Pinpoint the cell where the given text exists, returning its (x, y) midpoint coordinate. 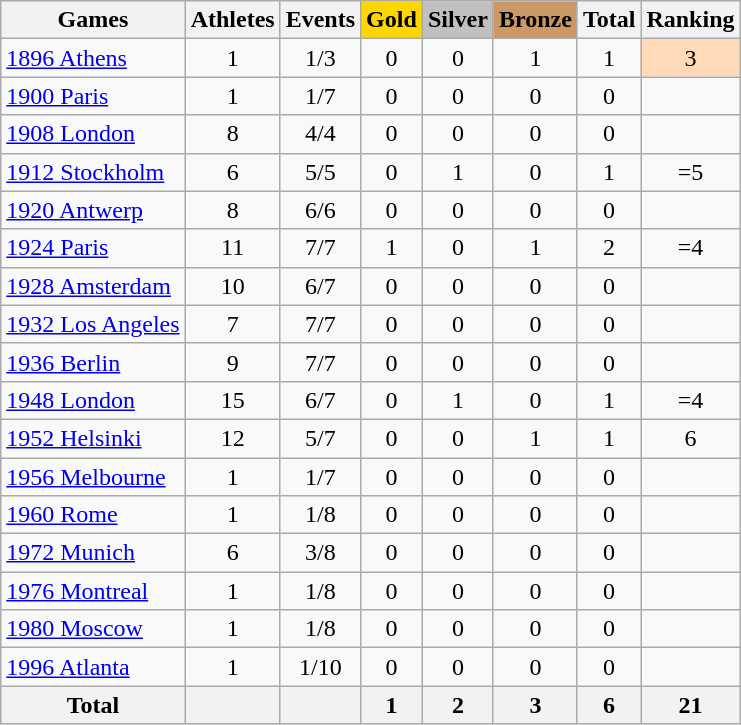
3/8 (320, 553)
Games (93, 20)
11 (232, 248)
6/6 (320, 210)
1936 Berlin (93, 362)
1912 Stockholm (93, 172)
1960 Rome (93, 515)
Gold (392, 20)
12 (232, 438)
1956 Melbourne (93, 477)
1932 Los Angeles (93, 324)
Athletes (232, 20)
1928 Amsterdam (93, 286)
Bronze (535, 20)
1900 Paris (93, 96)
Events (320, 20)
9 (232, 362)
1980 Moscow (93, 629)
1952 Helsinki (93, 438)
7 (232, 324)
1908 London (93, 134)
1/3 (320, 58)
Ranking (690, 20)
1972 Munich (93, 553)
1976 Montreal (93, 591)
1/10 (320, 667)
1896 Athens (93, 58)
5/7 (320, 438)
21 (690, 705)
10 (232, 286)
=5 (690, 172)
1996 Atlanta (93, 667)
4/4 (320, 134)
1948 London (93, 400)
Silver (458, 20)
15 (232, 400)
5/5 (320, 172)
1924 Paris (93, 248)
1920 Antwerp (93, 210)
